Pinpoint the cell where the given text exists, returning its (x, y) midpoint coordinate. 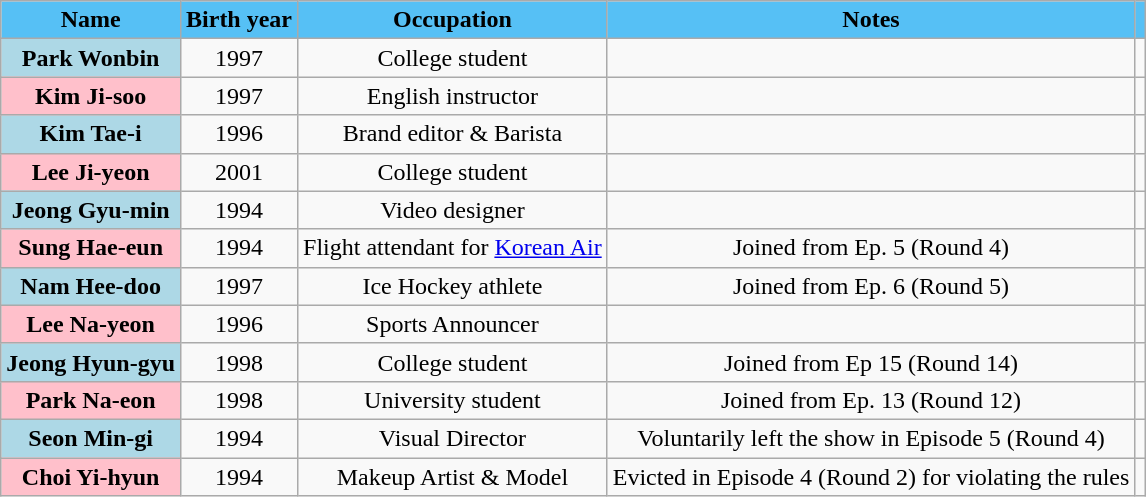
Nam Hee-doo (91, 286)
Occupation (453, 20)
Lee Ji-yeon (91, 172)
Jeong Hyun-gyu (91, 362)
Notes (871, 20)
Park Na-eon (91, 400)
Joined from Ep. 6 (Round 5) (871, 286)
English instructor (453, 96)
Ice Hockey athlete (453, 286)
Lee Na-yeon (91, 324)
Sports Announcer (453, 324)
Joined from Ep. 5 (Round 4) (871, 248)
Park Wonbin (91, 58)
2001 (240, 172)
Birth year (240, 20)
Sung Hae-eun (91, 248)
Seon Min-gi (91, 438)
Kim Ji-soo (91, 96)
Voluntarily left the show in Episode 5 (Round 4) (871, 438)
University student (453, 400)
Choi Yi-hyun (91, 477)
Visual Director (453, 438)
Brand editor & Barista (453, 134)
Flight attendant for Korean Air (453, 248)
Kim Tae-i (91, 134)
Joined from Ep. 13 (Round 12) (871, 400)
Makeup Artist & Model (453, 477)
Video designer (453, 210)
Jeong Gyu-min (91, 210)
Joined from Ep 15 (Round 14) (871, 362)
Name (91, 20)
Evicted in Episode 4 (Round 2) for violating the rules (871, 477)
